Detect which cell encompasses the target text, then output its [X, Y] center coordinate. 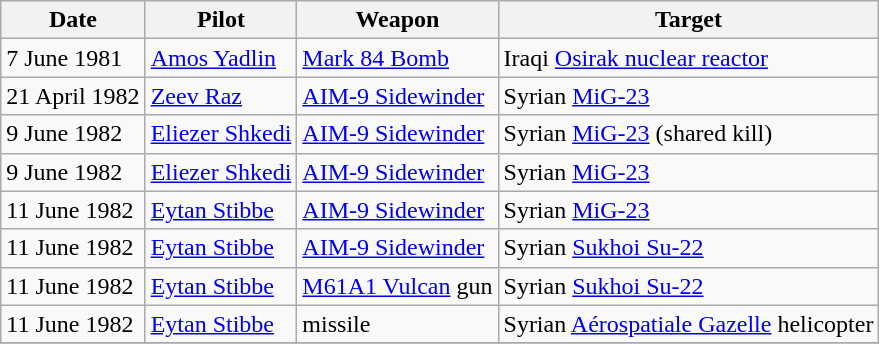
Pilot [221, 20]
Iraqi Osirak nuclear reactor [688, 58]
Mark 84 Bomb [398, 58]
Syrian Aérospatiale Gazelle helicopter [688, 324]
Target [688, 20]
Zeev Raz [221, 96]
21 April 1982 [73, 96]
Syrian MiG-23 (shared kill) [688, 134]
Amos Yadlin [221, 58]
M61A1 Vulcan gun [398, 286]
Date [73, 20]
missile [398, 324]
7 June 1981 [73, 58]
Weapon [398, 20]
